Return (x, y) of the center of cell containing provided text 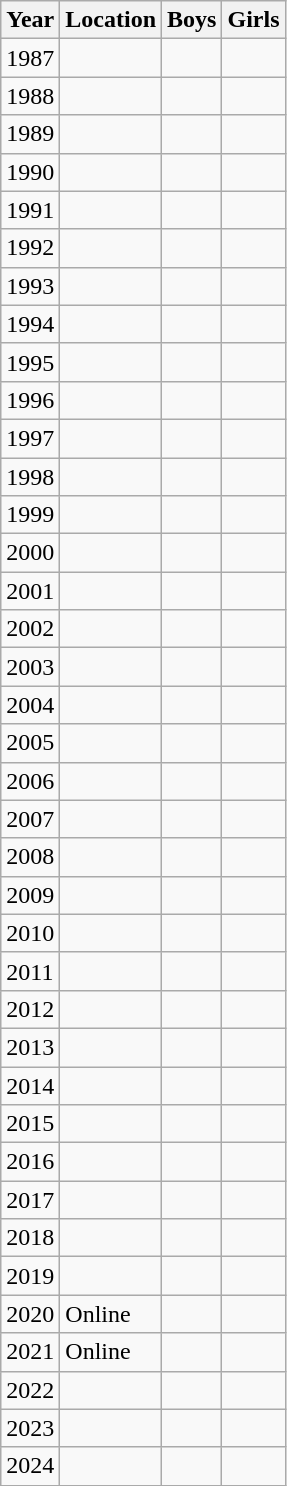
1988 (30, 96)
2005 (30, 743)
2006 (30, 781)
2011 (30, 971)
2002 (30, 629)
2016 (30, 1162)
2001 (30, 591)
1990 (30, 172)
2007 (30, 819)
2009 (30, 895)
2013 (30, 1047)
2014 (30, 1085)
2021 (30, 1352)
2022 (30, 1390)
2018 (30, 1238)
1987 (30, 58)
1999 (30, 515)
Year (30, 20)
2024 (30, 1466)
1998 (30, 477)
Location (111, 20)
1994 (30, 324)
2010 (30, 933)
2019 (30, 1276)
1993 (30, 286)
1996 (30, 400)
1997 (30, 438)
1992 (30, 248)
Boys (192, 20)
2008 (30, 857)
2023 (30, 1428)
2015 (30, 1124)
2012 (30, 1009)
1989 (30, 134)
2004 (30, 705)
2003 (30, 667)
2000 (30, 553)
1991 (30, 210)
2017 (30, 1200)
1995 (30, 362)
2020 (30, 1314)
Girls (254, 20)
